Detect which cell encompasses the target text, then output its [x, y] center coordinate. 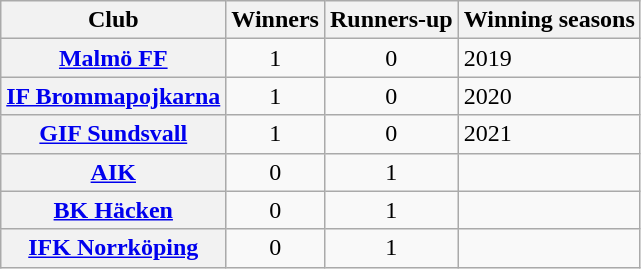
2021 [549, 134]
BK Häcken [114, 210]
2020 [549, 96]
IF Brommapojkarna [114, 96]
IFK Norrköping [114, 248]
AIK [114, 172]
Winners [276, 20]
2019 [549, 58]
Malmö FF [114, 58]
GIF Sundsvall [114, 134]
Winning seasons [549, 20]
Club [114, 20]
Runners-up [391, 20]
